Search for the cell housing the specified text and yield its [x, y] center coordinate. 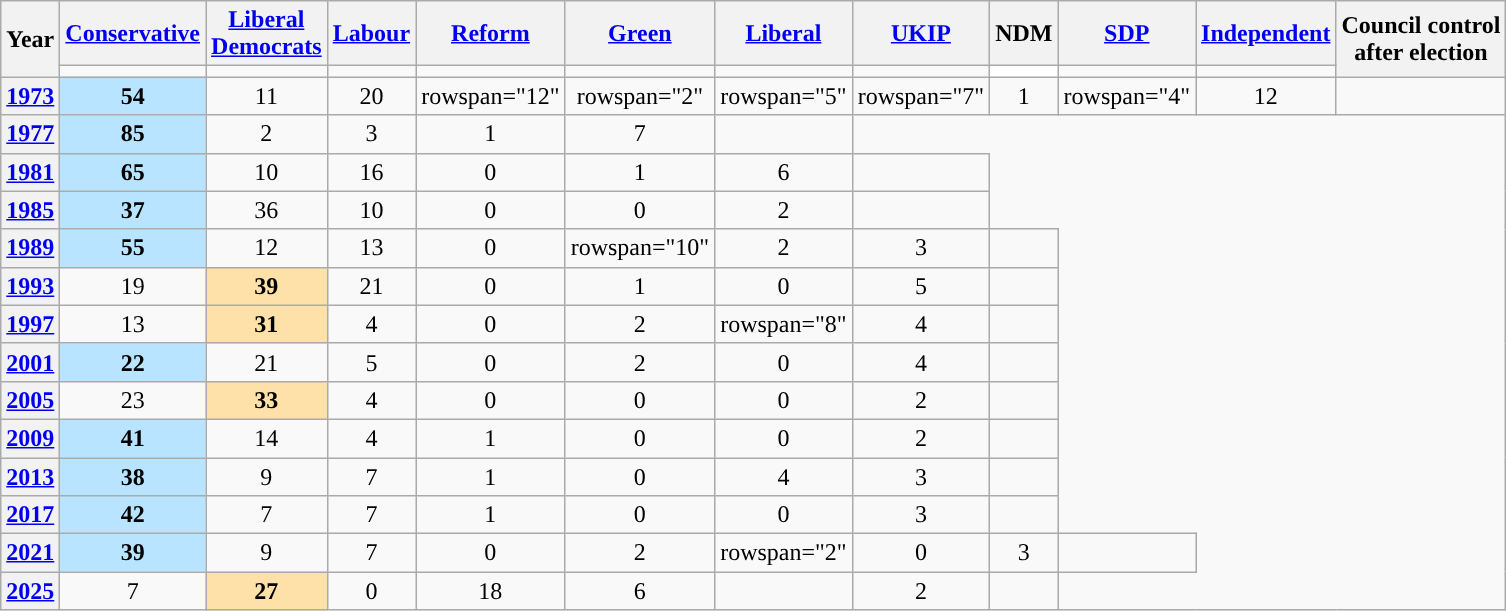
55 [133, 248]
33 [267, 400]
Labour [371, 34]
1977 [30, 134]
2017 [30, 515]
27 [267, 591]
1993 [30, 286]
Liberal [784, 34]
1981 [30, 172]
2013 [30, 477]
Year [30, 39]
Liberal Democrats [267, 34]
14 [267, 438]
UKIP [921, 34]
23 [133, 400]
42 [133, 515]
Reform [491, 34]
SDP [1127, 34]
1989 [30, 248]
41 [133, 438]
NDM [1024, 34]
2025 [30, 591]
16 [371, 172]
38 [133, 477]
Independent [1266, 34]
1985 [30, 210]
19 [133, 286]
2009 [30, 438]
rowspan="4" [1127, 96]
Green [640, 34]
18 [491, 591]
54 [133, 96]
11 [267, 96]
20 [371, 96]
36 [267, 210]
1997 [30, 324]
rowspan="12" [491, 96]
37 [133, 210]
rowspan="10" [640, 248]
rowspan="8" [784, 324]
rowspan="7" [921, 96]
Council controlafter election [1421, 39]
31 [267, 324]
2001 [30, 362]
2005 [30, 400]
65 [133, 172]
22 [133, 362]
rowspan="5" [784, 96]
Conservative [133, 34]
1973 [30, 96]
85 [133, 134]
2021 [30, 553]
